Capture the cell that displays the provided text and extract its (x, y) central coordinate. 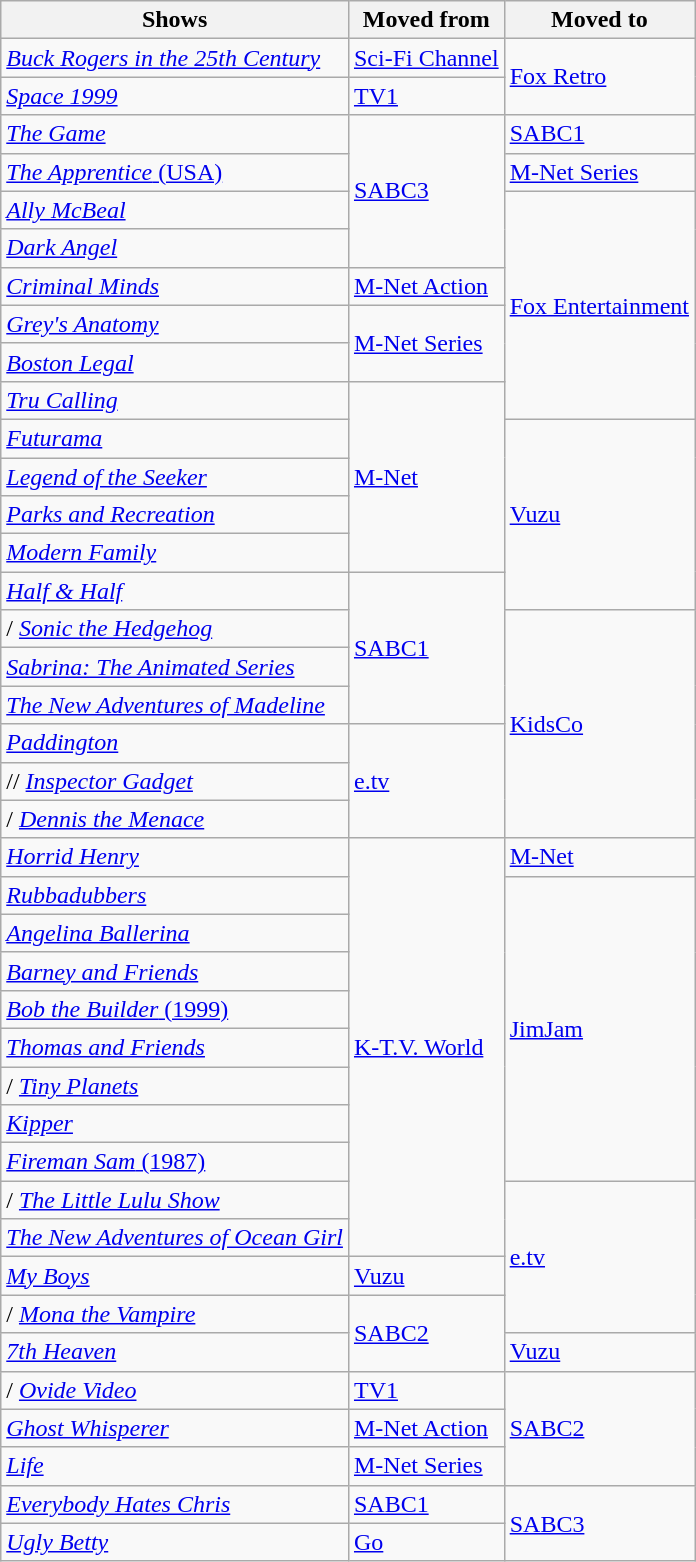
KidsCo (599, 724)
Half & Half (175, 591)
Shows (175, 20)
Grey's Anatomy (175, 324)
/ Ovide Video (175, 1390)
Fox Entertainment (599, 305)
Ally McBeal (175, 210)
Tru Calling (175, 400)
Dark Angel (175, 248)
The New Adventures of Madeline (175, 705)
Buck Rogers in the 25th Century (175, 58)
JimJam (599, 1028)
Kipper (175, 1124)
Horrid Henry (175, 857)
Go (426, 1542)
7th Heaven (175, 1352)
The New Adventures of Ocean Girl (175, 1238)
Angelina Ballerina (175, 933)
Boston Legal (175, 362)
Criminal Minds (175, 286)
/ Mona the Vampire (175, 1314)
Thomas and Friends (175, 1047)
/ The Little Lulu Show (175, 1200)
Space 1999 (175, 96)
Life (175, 1466)
Legend of the Seeker (175, 477)
My Boys (175, 1276)
/ Dennis the Menace (175, 819)
Bob the Builder (1999) (175, 1009)
K-T.V. World (426, 1048)
Barney and Friends (175, 971)
Moved to (599, 20)
Sabrina: The Animated Series (175, 667)
Ugly Betty (175, 1542)
Moved from (426, 20)
Ghost Whisperer (175, 1428)
Modern Family (175, 553)
Fox Retro (599, 77)
Fireman Sam (1987) (175, 1162)
Futurama (175, 438)
Sci-Fi Channel (426, 58)
// Inspector Gadget (175, 781)
Everybody Hates Chris (175, 1504)
/ Tiny Planets (175, 1085)
Paddington (175, 743)
The Game (175, 134)
The Apprentice (USA) (175, 172)
Parks and Recreation (175, 515)
Rubbadubbers (175, 895)
/ Sonic the Hedgehog (175, 629)
